Provide the (X, Y) coordinate of the cell's center where the given text is located.  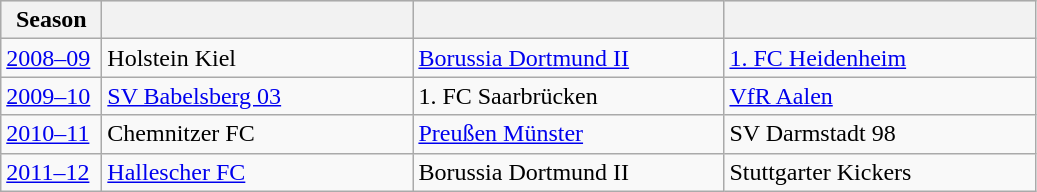
SV Darmstadt 98 (880, 134)
Preußen Münster (568, 134)
2009–10 (52, 96)
2008–09 (52, 58)
Stuttgarter Kickers (880, 172)
2010–11 (52, 134)
1. FC Saarbrücken (568, 96)
2011–12 (52, 172)
Chemnitzer FC (258, 134)
Holstein Kiel (258, 58)
Hallescher FC (258, 172)
Season (52, 20)
1. FC Heidenheim (880, 58)
SV Babelsberg 03 (258, 96)
VfR Aalen (880, 96)
